Detect which cell encompasses the target text, then output its [x, y] center coordinate. 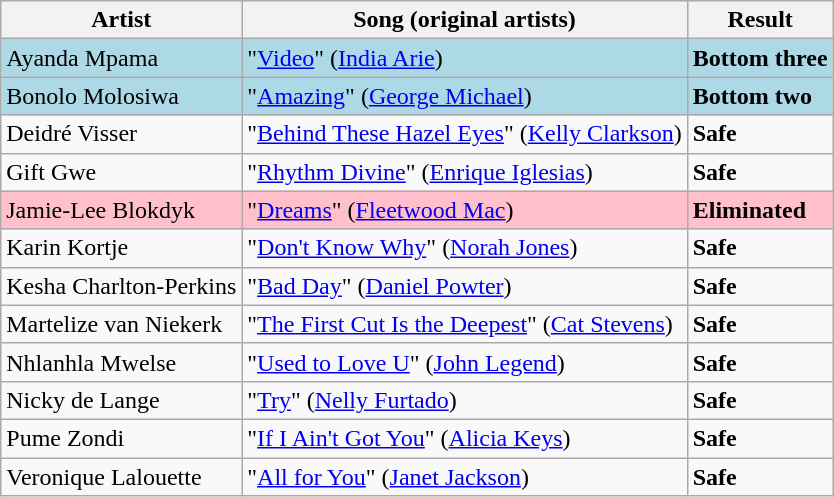
Artist [122, 20]
"Try" (Nelly Furtado) [464, 400]
Gift Gwe [122, 172]
"Rhythm Divine" (Enrique Iglesias) [464, 172]
Martelize van Niekerk [122, 324]
Song (original artists) [464, 20]
"Don't Know Why" (Norah Jones) [464, 248]
Karin Kortje [122, 248]
Kesha Charlton-Perkins [122, 286]
Jamie-Lee Blokdyk [122, 210]
"If I Ain't Got You" (Alicia Keys) [464, 438]
Ayanda Mpama [122, 58]
"Bad Day" (Daniel Powter) [464, 286]
Nicky de Lange [122, 400]
Veronique Lalouette [122, 477]
"Behind These Hazel Eyes" (Kelly Clarkson) [464, 134]
"Amazing" (George Michael) [464, 96]
Result [760, 20]
"Video" (India Arie) [464, 58]
Nhlanhla Mwelse [122, 362]
Pume Zondi [122, 438]
"All for You" (Janet Jackson) [464, 477]
Deidré Visser [122, 134]
"The First Cut Is the Deepest" (Cat Stevens) [464, 324]
Bottom three [760, 58]
Eliminated [760, 210]
Bonolo Molosiwa [122, 96]
Bottom two [760, 96]
"Dreams" (Fleetwood Mac) [464, 210]
"Used to Love U" (John Legend) [464, 362]
